Scan for the cell matching the given text and deliver its (x, y) coordinate at center. 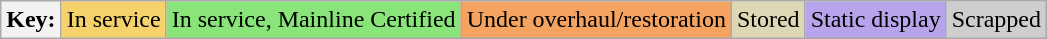
Key: (31, 20)
In service (114, 20)
In service, Mainline Certified (314, 20)
Under overhaul/restoration (596, 20)
Stored (768, 20)
Scrapped (996, 20)
Static display (876, 20)
